Determine the [x, y] coordinate at the center of the cell enclosing the given text.  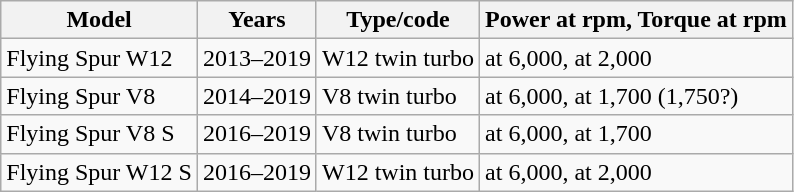
2013–2019 [256, 58]
Flying Spur W12 [100, 58]
Power at rpm, Torque at rpm [636, 20]
Flying Spur V8 S [100, 134]
Flying Spur V8 [100, 96]
at 6,000, at 1,700 [636, 134]
Flying Spur W12 S [100, 172]
at 6,000, at 1,700 (1,750?) [636, 96]
Type/code [398, 20]
Model [100, 20]
2014–2019 [256, 96]
Years [256, 20]
